Determine the [X, Y] coordinate at the center of the cell enclosing the given text.  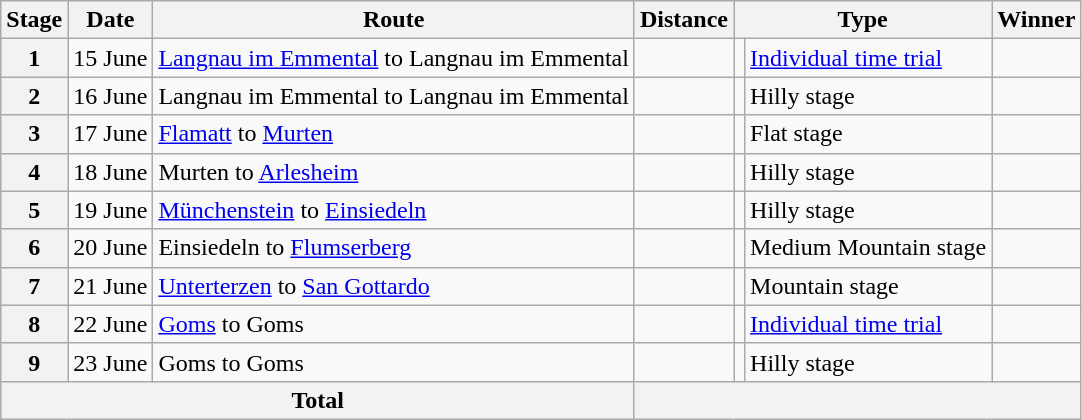
Total [318, 400]
1 [34, 58]
20 June [110, 248]
9 [34, 362]
Unterterzen to San Gottardo [394, 286]
Date [110, 20]
Flamatt to Murten [394, 134]
Einsiedeln to Flumserberg [394, 248]
Stage [34, 20]
22 June [110, 324]
Münchenstein to Einsiedeln [394, 210]
Mountain stage [868, 286]
Type [863, 20]
4 [34, 172]
Murten to Arlesheim [394, 172]
7 [34, 286]
8 [34, 324]
Flat stage [868, 134]
Medium Mountain stage [868, 248]
2 [34, 96]
21 June [110, 286]
Route [394, 20]
17 June [110, 134]
15 June [110, 58]
19 June [110, 210]
16 June [110, 96]
18 June [110, 172]
Winner [1036, 20]
Distance [684, 20]
5 [34, 210]
23 June [110, 362]
6 [34, 248]
3 [34, 134]
